Return the [x, y] coordinate for the center point of the cell that contains the specified text.  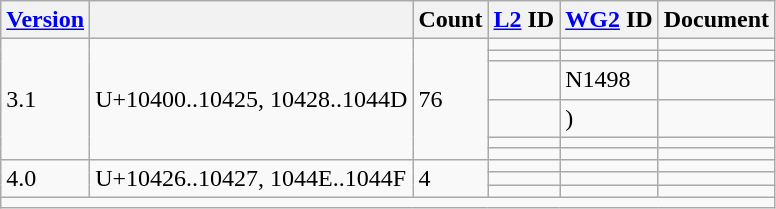
4 [450, 178]
4.0 [46, 178]
U+10426..10427, 1044E..1044F [252, 178]
U+10400..10425, 10428..1044D [252, 99]
Count [450, 20]
) [609, 118]
L2 ID [524, 20]
3.1 [46, 99]
WG2 ID [609, 20]
N1498 [609, 80]
Document [716, 20]
76 [450, 99]
Version [46, 20]
